Search for the cell housing the specified text and yield its [x, y] center coordinate. 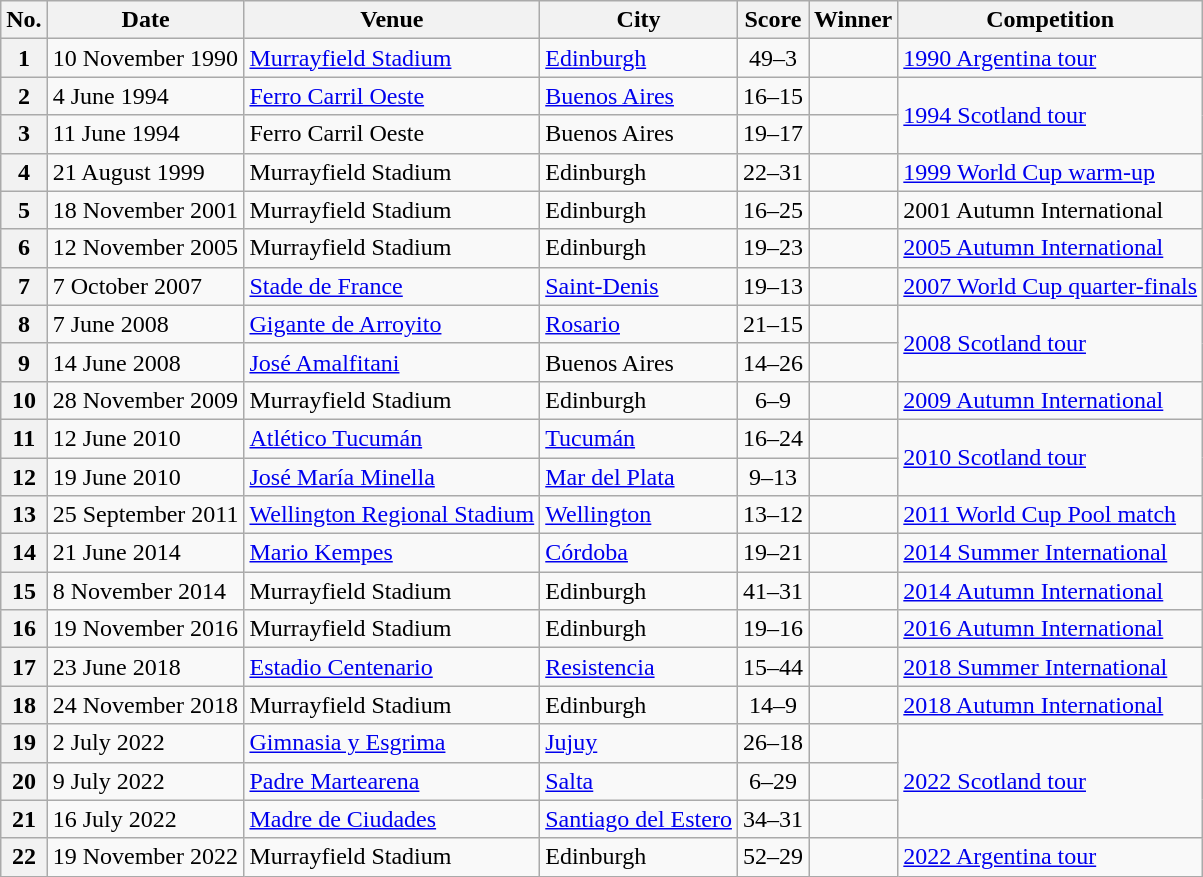
22–31 [772, 172]
1999 World Cup warm-up [1050, 172]
Saint-Denis [639, 286]
2009 Autumn International [1050, 400]
21 August 1999 [146, 172]
16–25 [772, 210]
19–16 [772, 629]
7 October 2007 [146, 286]
49–3 [772, 58]
1990 Argentina tour [1050, 58]
Tucumán [639, 438]
16–24 [772, 438]
10 November 1990 [146, 58]
Salta [639, 781]
18 November 2001 [146, 210]
2008 Scotland tour [1050, 343]
19 June 2010 [146, 477]
Stade de France [392, 286]
15 [24, 591]
2 July 2022 [146, 743]
2018 Autumn International [1050, 705]
Competition [1050, 20]
14–26 [772, 362]
11 June 1994 [146, 134]
2011 World Cup Pool match [1050, 515]
Wellington Regional Stadium [392, 515]
21 June 2014 [146, 553]
Madre de Ciudades [392, 819]
2022 Argentina tour [1050, 857]
2005 Autumn International [1050, 248]
Gimnasia y Esgrima [392, 743]
Atlético Tucumán [392, 438]
11 [24, 438]
19–23 [772, 248]
2014 Autumn International [1050, 591]
10 [24, 400]
19–17 [772, 134]
2 [24, 96]
2016 Autumn International [1050, 629]
14 June 2008 [146, 362]
4 [24, 172]
9 July 2022 [146, 781]
12 June 2010 [146, 438]
Córdoba [639, 553]
9–13 [772, 477]
Mario Kempes [392, 553]
Jujuy [639, 743]
25 September 2011 [146, 515]
16 July 2022 [146, 819]
19 [24, 743]
14 [24, 553]
1 [24, 58]
2010 Scotland tour [1050, 457]
19 November 2022 [146, 857]
4 June 1994 [146, 96]
23 June 2018 [146, 667]
José Amalfitani [392, 362]
12 [24, 477]
17 [24, 667]
Date [146, 20]
28 November 2009 [146, 400]
Rosario [639, 324]
Santiago del Estero [639, 819]
7 [24, 286]
Gigante de Arroyito [392, 324]
13 [24, 515]
2022 Scotland tour [1050, 781]
13–12 [772, 515]
Venue [392, 20]
22 [24, 857]
16–15 [772, 96]
Padre Martearena [392, 781]
Resistencia [639, 667]
2007 World Cup quarter-finals [1050, 286]
1994 Scotland tour [1050, 115]
19 November 2016 [146, 629]
Wellington [639, 515]
5 [24, 210]
21–15 [772, 324]
Mar del Plata [639, 477]
12 November 2005 [146, 248]
Estadio Centenario [392, 667]
3 [24, 134]
José María Minella [392, 477]
No. [24, 20]
52–29 [772, 857]
24 November 2018 [146, 705]
19–21 [772, 553]
15–44 [772, 667]
21 [24, 819]
16 [24, 629]
2018 Summer International [1050, 667]
2001 Autumn International [1050, 210]
26–18 [772, 743]
20 [24, 781]
34–31 [772, 819]
19–13 [772, 286]
6 [24, 248]
Winner [852, 20]
8 [24, 324]
City [639, 20]
2014 Summer International [1050, 553]
18 [24, 705]
6–29 [772, 781]
6–9 [772, 400]
7 June 2008 [146, 324]
14–9 [772, 705]
9 [24, 362]
41–31 [772, 591]
8 November 2014 [146, 591]
Score [772, 20]
